Return (x, y) of the center of cell containing provided text 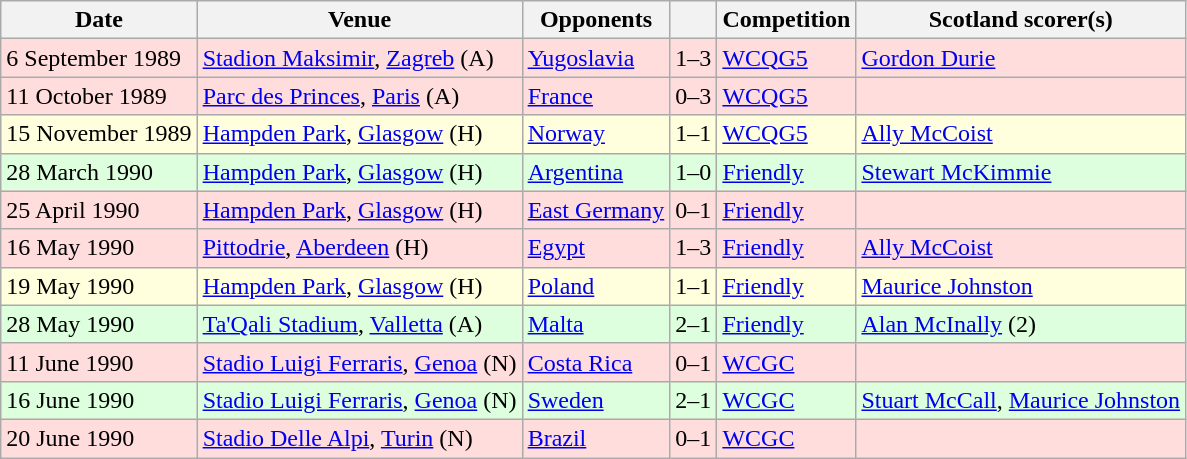
Yugoslavia (596, 58)
1–0 (694, 172)
Opponents (596, 20)
28 May 1990 (99, 324)
Norway (596, 134)
25 April 1990 (99, 210)
6 September 1989 (99, 58)
0–3 (694, 96)
Egypt (596, 248)
11 June 1990 (99, 362)
Poland (596, 286)
Sweden (596, 400)
Stadio Delle Alpi, Turin (N) (360, 438)
28 March 1990 (99, 172)
East Germany (596, 210)
Parc des Princes, Paris (A) (360, 96)
Scotland scorer(s) (1021, 20)
Ta'Qali Stadium, Valletta (A) (360, 324)
Pittodrie, Aberdeen (H) (360, 248)
Stewart McKimmie (1021, 172)
Costa Rica (596, 362)
Argentina (596, 172)
Date (99, 20)
11 October 1989 (99, 96)
16 June 1990 (99, 400)
Maurice Johnston (1021, 286)
19 May 1990 (99, 286)
Brazil (596, 438)
15 November 1989 (99, 134)
Competition (786, 20)
France (596, 96)
Gordon Durie (1021, 58)
20 June 1990 (99, 438)
Alan McInally (2) (1021, 324)
16 May 1990 (99, 248)
Stadion Maksimir, Zagreb (A) (360, 58)
Malta (596, 324)
Venue (360, 20)
Stuart McCall, Maurice Johnston (1021, 400)
